Output the (X, Y) coordinate of the center of the cell containing the given text.  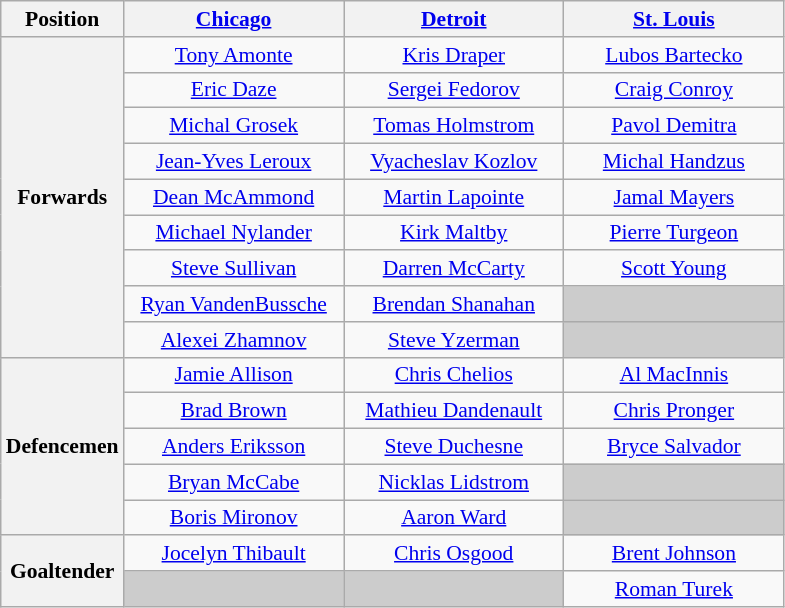
Steve Yzerman (454, 340)
Aaron Ward (454, 518)
Nicklas Lidstrom (454, 482)
Michal Grosek (234, 126)
Jamal Mayers (674, 197)
Roman Turek (674, 589)
Brad Brown (234, 411)
Darren McCarty (454, 269)
Mathieu Dandenault (454, 411)
Kris Draper (454, 55)
Jamie Allison (234, 375)
Michael Nylander (234, 233)
Forwards (62, 198)
Kirk Maltby (454, 233)
Bryce Salvador (674, 447)
Chris Osgood (454, 554)
Dean McAmmond (234, 197)
Alexei Zhamnov (234, 340)
Position (62, 19)
Jean-Yves Leroux (234, 162)
Craig Conroy (674, 90)
Chris Pronger (674, 411)
Michal Handzus (674, 162)
Tomas Holmstrom (454, 126)
Sergei Fedorov (454, 90)
Lubos Bartecko (674, 55)
Detroit (454, 19)
Jocelyn Thibault (234, 554)
Chicago (234, 19)
Defencemen (62, 446)
Martin Lapointe (454, 197)
Tony Amonte (234, 55)
Brent Johnson (674, 554)
Scott Young (674, 269)
Pierre Turgeon (674, 233)
Goaltender (62, 572)
Pavol Demitra (674, 126)
Steve Sullivan (234, 269)
Al MacInnis (674, 375)
Brendan Shanahan (454, 304)
Ryan VandenBussche (234, 304)
Eric Daze (234, 90)
Vyacheslav Kozlov (454, 162)
St. Louis (674, 19)
Boris Mironov (234, 518)
Bryan McCabe (234, 482)
Anders Eriksson (234, 447)
Steve Duchesne (454, 447)
Chris Chelios (454, 375)
